Determine the [X, Y] coordinate at the center of the cell enclosing the given text.  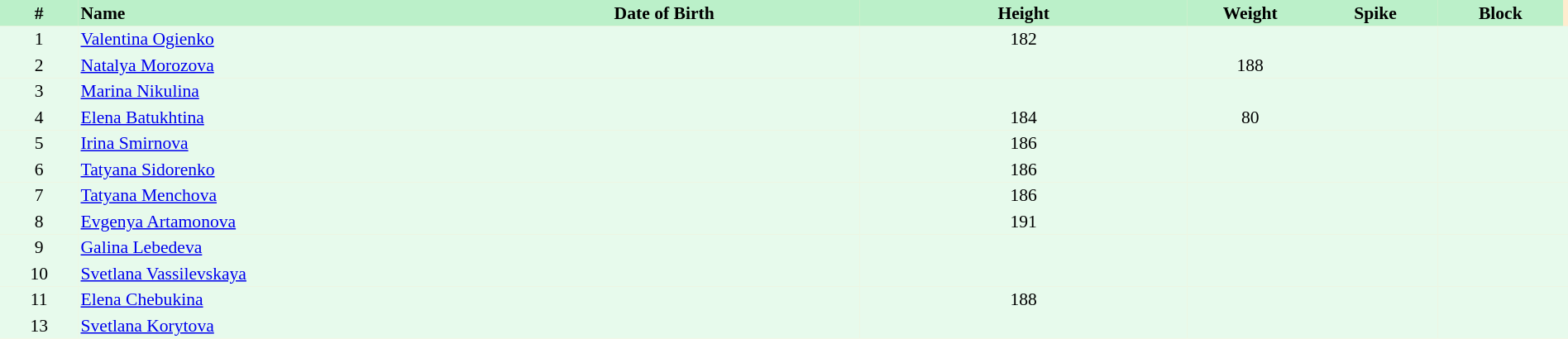
Tatyana Menchova [273, 195]
Marina Nikulina [273, 91]
3 [39, 91]
191 [1024, 222]
Evgenya Artamonova [273, 222]
Galina Lebedeva [273, 248]
Height [1024, 13]
Natalya Morozova [273, 65]
Date of Birth [664, 13]
Weight [1250, 13]
Name [273, 13]
2 [39, 65]
Svetlana Vassilevskaya [273, 274]
Irina Smirnova [273, 144]
11 [39, 299]
Elena Chebukina [273, 299]
184 [1024, 117]
Valentina Ogienko [273, 40]
Svetlana Korytova [273, 326]
10 [39, 274]
13 [39, 326]
# [39, 13]
Spike [1374, 13]
1 [39, 40]
4 [39, 117]
Tatyana Sidorenko [273, 169]
182 [1024, 40]
80 [1250, 117]
7 [39, 195]
Elena Batukhtina [273, 117]
9 [39, 248]
8 [39, 222]
6 [39, 169]
Block [1500, 13]
5 [39, 144]
